Detect which cell encompasses the target text, then output its [X, Y] center coordinate. 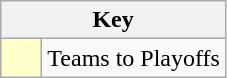
Key [114, 20]
Teams to Playoffs [134, 58]
